Extract the [X, Y] coordinate from the center of the cell holding the provided text.  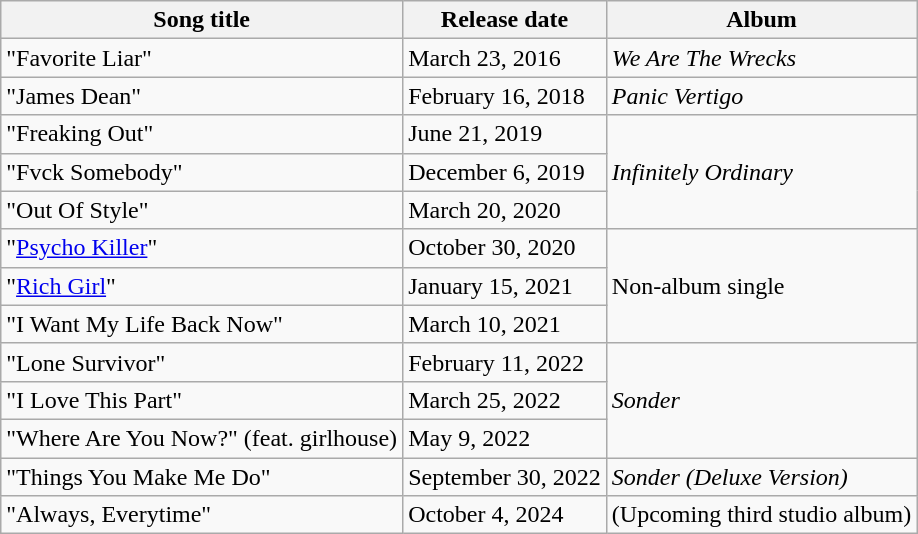
"Favorite Liar" [202, 58]
December 6, 2019 [505, 172]
May 9, 2022 [505, 438]
Song title [202, 20]
February 16, 2018 [505, 96]
"I Love This Part" [202, 400]
(Upcoming third studio album) [761, 515]
March 10, 2021 [505, 324]
March 23, 2016 [505, 58]
January 15, 2021 [505, 286]
October 4, 2024 [505, 515]
"Things You Make Me Do" [202, 477]
Sonder [761, 400]
September 30, 2022 [505, 477]
"I Want My Life Back Now" [202, 324]
"Psycho Killer" [202, 248]
October 30, 2020 [505, 248]
Infinitely Ordinary [761, 172]
"Where Are You Now?" (feat. girlhouse) [202, 438]
"Freaking Out" [202, 134]
"Always, Everytime" [202, 515]
"Lone Survivor" [202, 362]
June 21, 2019 [505, 134]
"Out Of Style" [202, 210]
February 11, 2022 [505, 362]
Album [761, 20]
"Rich Girl" [202, 286]
"Fvck Somebody" [202, 172]
Release date [505, 20]
Sonder (Deluxe Version) [761, 477]
"James Dean" [202, 96]
March 25, 2022 [505, 400]
Non-album single [761, 286]
We Are The Wrecks [761, 58]
Panic Vertigo [761, 96]
March 20, 2020 [505, 210]
